Output the (x, y) coordinate of the center of the cell containing the given text.  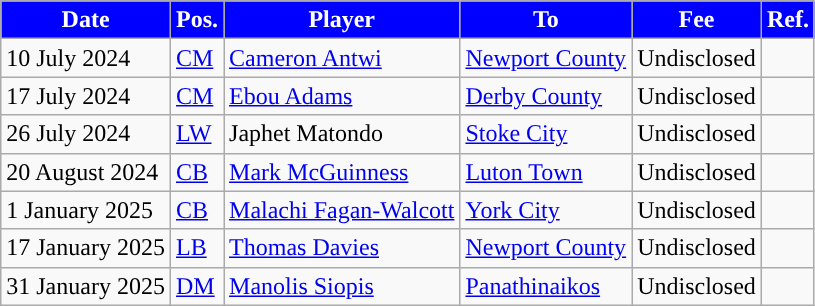
Stoke City (546, 134)
LW (196, 134)
Ebou Adams (342, 96)
York City (546, 210)
Mark McGuinness (342, 172)
26 July 2024 (86, 134)
To (546, 20)
Manolis Siopis (342, 286)
Luton Town (546, 172)
17 January 2025 (86, 248)
Player (342, 20)
Panathinaikos (546, 286)
Malachi Fagan-Walcott (342, 210)
Derby County (546, 96)
31 January 2025 (86, 286)
Ref. (788, 20)
Fee (697, 20)
Japhet Matondo (342, 134)
20 August 2024 (86, 172)
10 July 2024 (86, 58)
Date (86, 20)
1 January 2025 (86, 210)
LB (196, 248)
Pos. (196, 20)
Thomas Davies (342, 248)
Cameron Antwi (342, 58)
17 July 2024 (86, 96)
DM (196, 286)
